Find where the given text appears and provide that cell's center as (x, y) coordinate. 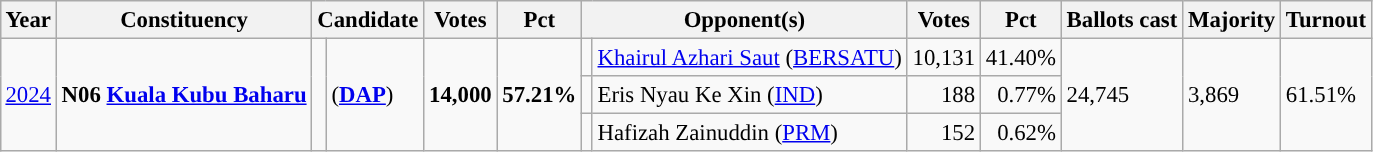
61.51% (1326, 94)
10,131 (944, 57)
14,000 (460, 94)
Eris Nyau Ke Xin (IND) (750, 95)
Hafizah Zainuddin (PRM) (750, 133)
2024 (28, 94)
0.77% (1020, 95)
Candidate (368, 20)
N06 Kuala Kubu Baharu (184, 94)
188 (944, 95)
3,869 (1232, 94)
Turnout (1326, 20)
152 (944, 133)
41.40% (1020, 57)
Ballots cast (1122, 20)
57.21% (540, 94)
24,745 (1122, 94)
Constituency (184, 20)
(DAP) (375, 94)
Opponent(s) (745, 20)
Khairul Azhari Saut (BERSATU) (750, 57)
0.62% (1020, 133)
Majority (1232, 20)
Year (28, 20)
